Locate the cell with the specified text and output its [x, y] center coordinate. 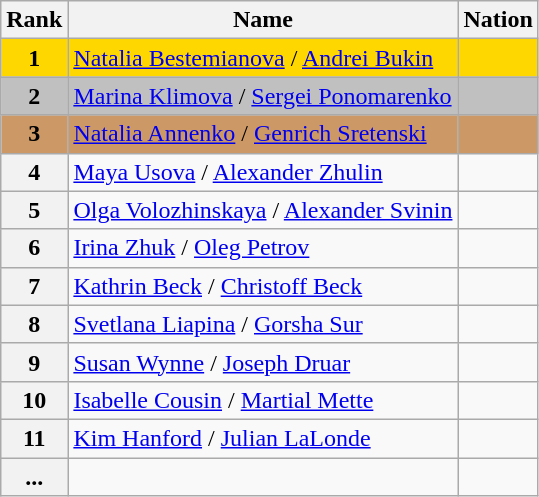
Isabelle Cousin / Martial Mette [263, 400]
Natalia Bestemianova / Andrei Bukin [263, 58]
Susan Wynne / Joseph Druar [263, 362]
Marina Klimova / Sergei Ponomarenko [263, 96]
Kim Hanford / Julian LaLonde [263, 438]
Olga Volozhinskaya / Alexander Svinin [263, 210]
2 [34, 96]
Maya Usova / Alexander Zhulin [263, 172]
Svetlana Liapina / Gorsha Sur [263, 324]
9 [34, 362]
Nation [498, 20]
Irina Zhuk / Oleg Petrov [263, 248]
Name [263, 20]
Rank [34, 20]
Kathrin Beck / Christoff Beck [263, 286]
4 [34, 172]
8 [34, 324]
Natalia Annenko / Genrich Sretenski [263, 134]
11 [34, 438]
6 [34, 248]
1 [34, 58]
10 [34, 400]
7 [34, 286]
... [34, 477]
3 [34, 134]
5 [34, 210]
